Find where the given text appears and provide that cell's center as (x, y) coordinate. 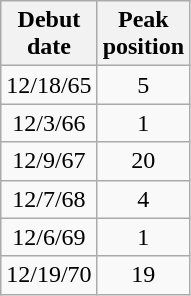
19 (143, 275)
12/3/66 (49, 123)
4 (143, 199)
Peakposition (143, 34)
Debutdate (49, 34)
12/18/65 (49, 85)
12/19/70 (49, 275)
12/6/69 (49, 237)
5 (143, 85)
12/7/68 (49, 199)
12/9/67 (49, 161)
20 (143, 161)
